Scan for the cell matching the given text and deliver its (X, Y) coordinate at center. 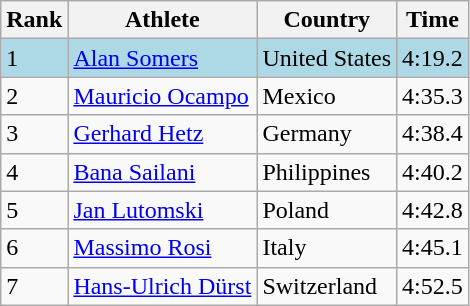
Time (433, 20)
Alan Somers (162, 58)
6 (34, 248)
4:45.1 (433, 248)
Massimo Rosi (162, 248)
Bana Sailani (162, 172)
4:35.3 (433, 96)
3 (34, 134)
4:19.2 (433, 58)
Mauricio Ocampo (162, 96)
Rank (34, 20)
7 (34, 286)
1 (34, 58)
Germany (327, 134)
Gerhard Hetz (162, 134)
Mexico (327, 96)
4 (34, 172)
Athlete (162, 20)
4:40.2 (433, 172)
4:52.5 (433, 286)
United States (327, 58)
5 (34, 210)
Hans-Ulrich Dürst (162, 286)
Poland (327, 210)
Philippines (327, 172)
Italy (327, 248)
4:38.4 (433, 134)
Country (327, 20)
Switzerland (327, 286)
4:42.8 (433, 210)
2 (34, 96)
Jan Lutomski (162, 210)
